For the text-containing cell, return its midpoint in (x, y) coordinate format. 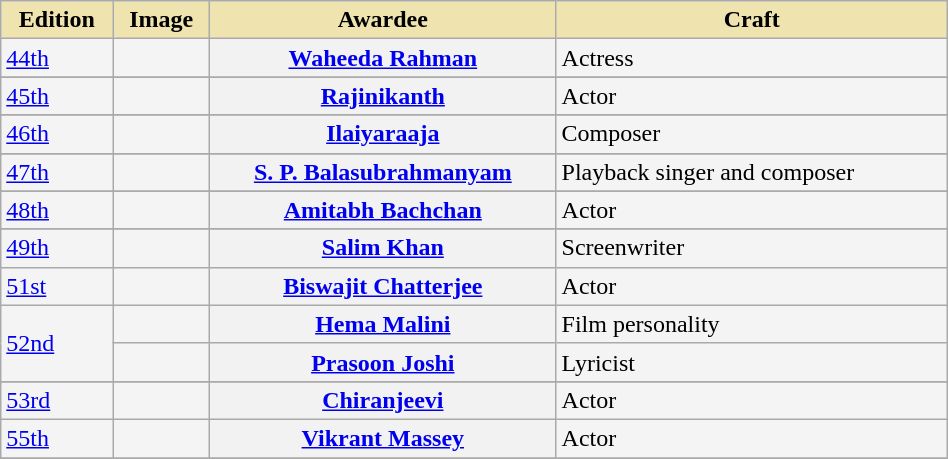
Edition (57, 20)
Hema Malini (383, 324)
Amitabh Bachchan (383, 210)
Film personality (752, 324)
Actress (752, 58)
Screenwriter (752, 248)
Composer (752, 134)
46th (57, 134)
Ilaiyaraaja (383, 134)
Waheeda Rahman (383, 58)
47th (57, 172)
53rd (57, 400)
Playback singer and composer (752, 172)
Salim Khan (383, 248)
Vikrant Massey (383, 438)
Prasoon Joshi (383, 362)
Lyricist (752, 362)
Chiranjeevi (383, 400)
Image (162, 20)
45th (57, 96)
49th (57, 248)
48th (57, 210)
S. P. Balasubrahmanyam (383, 172)
51st (57, 286)
Rajinikanth (383, 96)
Craft (752, 20)
55th (57, 438)
52nd (57, 343)
44th (57, 58)
Biswajit Chatterjee (383, 286)
Awardee (383, 20)
